Identify which cell holds the provided text, then report its (x, y) central coordinate. 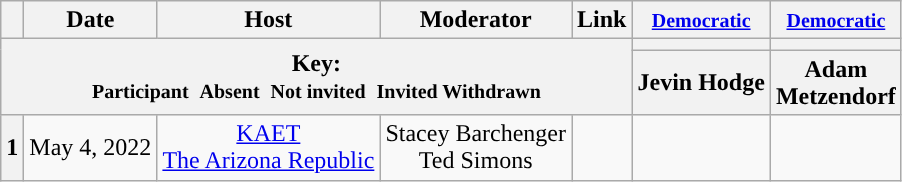
Link (602, 20)
1 (12, 148)
Key: Participant Absent Not invited Invited Withdrawn (316, 77)
KAETThe Arizona Republic (268, 148)
Stacey BarchengerTed Simons (476, 148)
Host (268, 20)
AdamMetzendorf (836, 82)
May 4, 2022 (90, 148)
Jevin Hodge (701, 82)
Date (90, 20)
Moderator (476, 20)
